Return the (x, y) coordinate for the center point of the cell that contains the specified text.  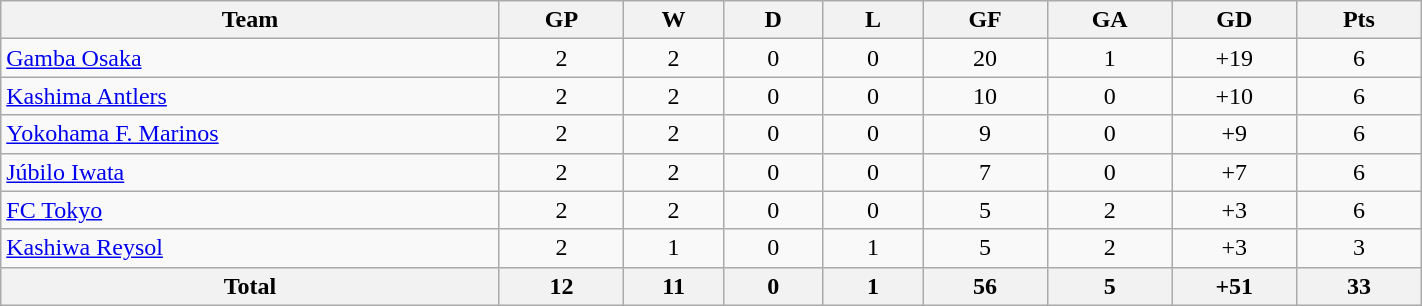
Kashiwa Reysol (250, 248)
+19 (1234, 58)
Team (250, 20)
Júbilo Iwata (250, 172)
FC Tokyo (250, 210)
56 (986, 286)
+51 (1234, 286)
GD (1234, 20)
11 (674, 286)
GF (986, 20)
Yokohama F. Marinos (250, 134)
GA (1110, 20)
33 (1360, 286)
Total (250, 286)
W (674, 20)
20 (986, 58)
GP (562, 20)
D (773, 20)
+10 (1234, 96)
10 (986, 96)
+7 (1234, 172)
+9 (1234, 134)
7 (986, 172)
12 (562, 286)
3 (1360, 248)
Pts (1360, 20)
Kashima Antlers (250, 96)
9 (986, 134)
L (873, 20)
Gamba Osaka (250, 58)
